From the cell containing the given text, extract its center point as (X, Y) coordinate. 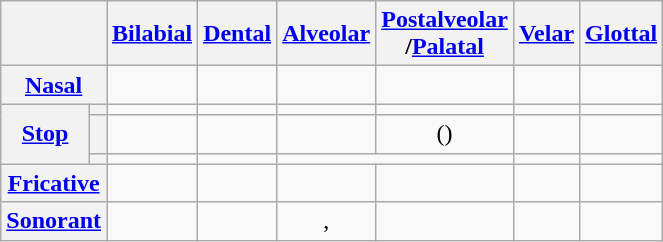
Velar (546, 34)
() (445, 134)
, (326, 221)
Fricative (54, 183)
Dental (238, 34)
Alveolar (326, 34)
Nasal (54, 85)
Sonorant (54, 221)
Bilabial (152, 34)
Postalveolar/Palatal (445, 34)
Stop (46, 134)
Glottal (622, 34)
